Return the (X, Y) coordinate for the center point of the cell that contains the specified text.  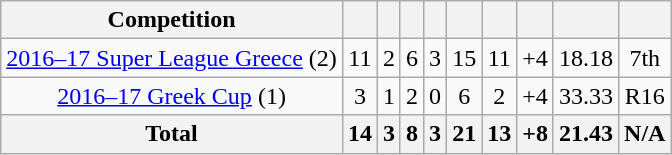
2016–17 Super League Greece (2) (172, 58)
1 (388, 96)
Total (172, 134)
R16 (645, 96)
+8 (536, 134)
7th (645, 58)
13 (500, 134)
0 (436, 96)
21.43 (586, 134)
14 (360, 134)
N/A (645, 134)
33.33 (586, 96)
2016–17 Greek Cup (1) (172, 96)
15 (464, 58)
21 (464, 134)
Competition (172, 20)
8 (412, 134)
18.18 (586, 58)
